Pinpoint the cell where the given text exists, returning its (x, y) midpoint coordinate. 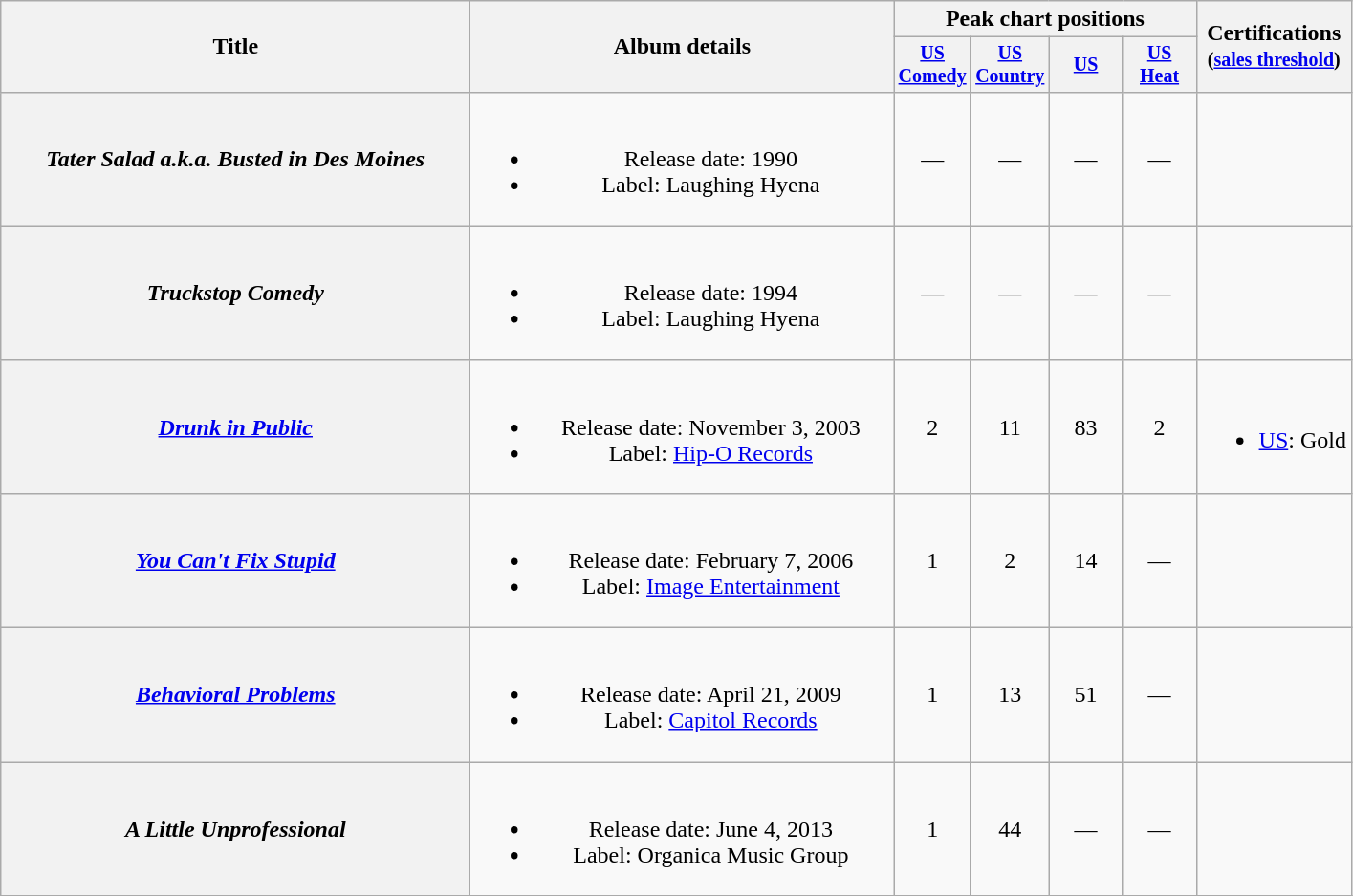
51 (1086, 695)
Peak chart positions (1045, 19)
US Country (1010, 65)
Release date: June 4, 2013Label: Organica Music Group (683, 829)
Release date: November 3, 2003Label: Hip-O Records (683, 426)
Release date: April 21, 2009Label: Capitol Records (683, 695)
14 (1086, 560)
You Can't Fix Stupid (235, 560)
A Little Unprofessional (235, 829)
Release date: February 7, 2006Label: Image Entertainment (683, 560)
US (1086, 65)
Title (235, 47)
Tater Salad a.k.a. Busted in Des Moines (235, 159)
Behavioral Problems (235, 695)
Release date: 1994Label: Laughing Hyena (683, 293)
Drunk in Public (235, 426)
83 (1086, 426)
US Comedy (933, 65)
Album details (683, 47)
11 (1010, 426)
US: Gold (1274, 426)
Truckstop Comedy (235, 293)
44 (1010, 829)
Certifications(sales threshold) (1274, 47)
US Heat (1159, 65)
13 (1010, 695)
Release date: 1990Label: Laughing Hyena (683, 159)
